Capture the cell that displays the provided text and extract its [X, Y] central coordinate. 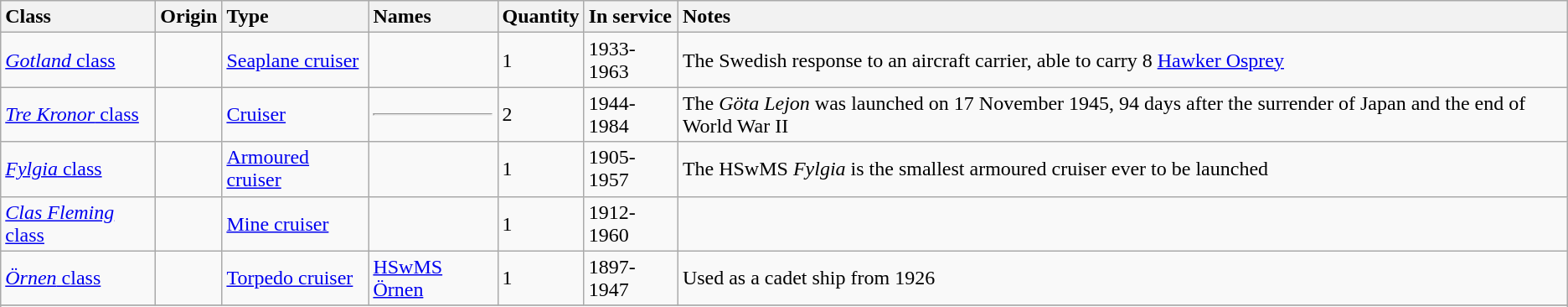
Origin [189, 17]
2 [541, 114]
Torpedo cruiser [295, 278]
1905-1957 [631, 169]
Clas Fleming class [79, 223]
The Swedish response to an aircraft carrier, able to carry 8 Hawker Osprey [1122, 60]
Names [433, 17]
1944-1984 [631, 114]
Tre Kronor class [79, 114]
Cruiser [295, 114]
Fylgia class [79, 169]
Used as a cadet ship from 1926 [1122, 278]
Armoured cruiser [295, 169]
HSwMS Örnen [433, 278]
Örnen class [79, 278]
Quantity [541, 17]
In service [631, 17]
Notes [1122, 17]
Gotland class [79, 60]
Seaplane cruiser [295, 60]
1897-1947 [631, 278]
Mine cruiser [295, 223]
The Göta Lejon was launched on 17 November 1945, 94 days after the surrender of Japan and the end of World War II [1122, 114]
The HSwMS Fylgia is the smallest armoured cruiser ever to be launched [1122, 169]
1933-1963 [631, 60]
Type [295, 17]
1912-1960 [631, 223]
Class [79, 17]
